Pinpoint the cell where the given text exists, returning its [x, y] midpoint coordinate. 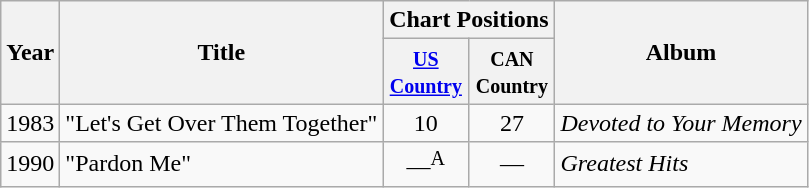
Title [222, 52]
CAN Country [512, 72]
10 [426, 123]
US Country [426, 72]
— [512, 164]
Album [681, 52]
27 [512, 123]
Chart Positions [469, 20]
1983 [30, 123]
"Let's Get Over Them Together" [222, 123]
"Pardon Me" [222, 164]
Devoted to Your Memory [681, 123]
—A [426, 164]
Greatest Hits [681, 164]
1990 [30, 164]
Year [30, 52]
